Determine the [X, Y] coordinate at the center of the cell enclosing the given text.  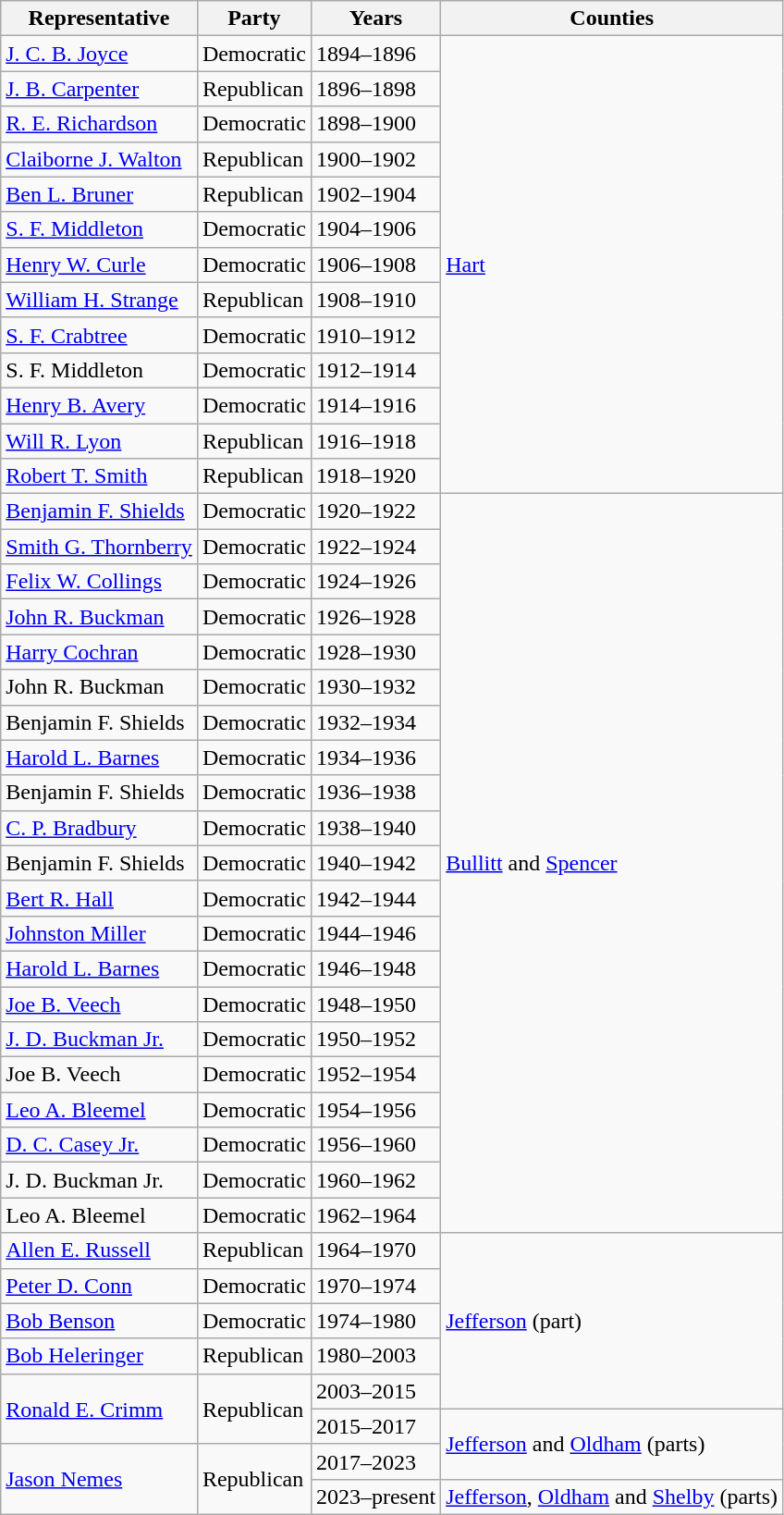
Jefferson, Oldham and Shelby (parts) [612, 1497]
1914–1916 [375, 405]
1908–1910 [375, 300]
1946–1948 [375, 968]
C. P. Bradbury [100, 828]
1896–1898 [375, 89]
1940–1942 [375, 863]
Henry W. Curle [100, 265]
1930–1932 [375, 687]
1934–1936 [375, 757]
2003–2015 [375, 1391]
Counties [612, 18]
1964–1970 [375, 1250]
1954–1956 [375, 1110]
Felix W. Collings [100, 582]
Party [253, 18]
1898–1900 [375, 124]
Ronald E. Crimm [100, 1409]
1936–1938 [375, 793]
1906–1908 [375, 265]
1938–1940 [375, 828]
J. C. B. Joyce [100, 54]
S. F. Crabtree [100, 335]
1894–1896 [375, 54]
J. B. Carpenter [100, 89]
Representative [100, 18]
Robert T. Smith [100, 476]
1924–1926 [375, 582]
Bert R. Hall [100, 898]
1960–1962 [375, 1180]
2023–present [375, 1497]
William H. Strange [100, 300]
1950–1952 [375, 1040]
Peter D. Conn [100, 1286]
Johnston Miller [100, 933]
1916–1918 [375, 441]
Bob Heleringer [100, 1356]
1948–1950 [375, 1004]
Hart [612, 265]
Smith G. Thornberry [100, 547]
1956–1960 [375, 1145]
Jefferson (part) [612, 1321]
1962–1964 [375, 1215]
Henry B. Avery [100, 405]
2017–2023 [375, 1461]
Bullitt and Spencer [612, 864]
Will R. Lyon [100, 441]
1902–1904 [375, 194]
D. C. Casey Jr. [100, 1145]
1920–1922 [375, 511]
Years [375, 18]
Bob Benson [100, 1321]
1944–1946 [375, 933]
Claiborne J. Walton [100, 159]
Allen E. Russell [100, 1250]
1974–1980 [375, 1321]
1900–1902 [375, 159]
1980–2003 [375, 1356]
1912–1914 [375, 370]
1970–1974 [375, 1286]
1910–1912 [375, 335]
Jefferson and Oldham (parts) [612, 1444]
Harry Cochran [100, 652]
Ben L. Bruner [100, 194]
R. E. Richardson [100, 124]
1928–1930 [375, 652]
2015–2017 [375, 1426]
1952–1954 [375, 1075]
1918–1920 [375, 476]
1904–1906 [375, 229]
1942–1944 [375, 898]
1922–1924 [375, 547]
1926–1928 [375, 617]
1932–1934 [375, 722]
Jason Nemes [100, 1479]
